Capture the cell that displays the provided text and extract its (x, y) central coordinate. 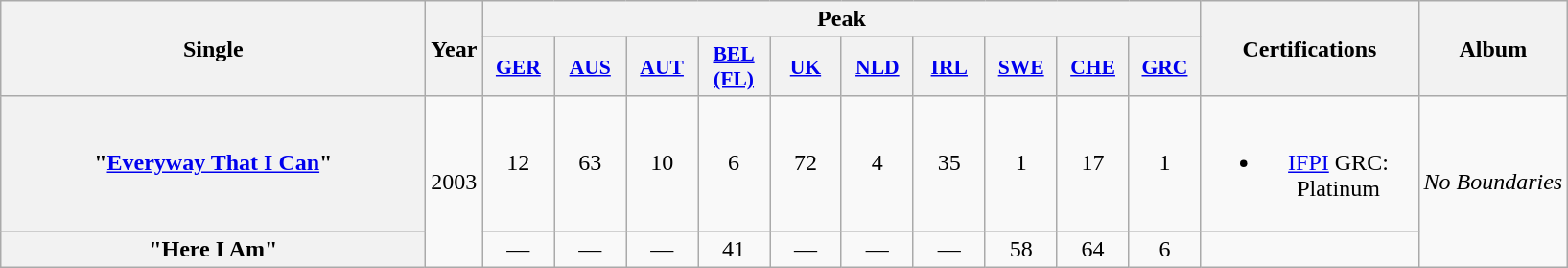
4 (877, 163)
Year (455, 48)
63 (591, 163)
UK (806, 67)
17 (1093, 163)
GER (518, 67)
10 (662, 163)
CHE (1093, 67)
Album (1493, 48)
12 (518, 163)
41 (735, 249)
NLD (877, 67)
Single (213, 48)
BEL(FL) (735, 67)
58 (1020, 249)
Certifications (1310, 48)
No Boundaries (1493, 182)
72 (806, 163)
Peak (842, 19)
2003 (455, 182)
64 (1093, 249)
GRC (1164, 67)
AUT (662, 67)
SWE (1020, 67)
"Here I Am" (213, 249)
35 (949, 163)
"Everyway That I Can" (213, 163)
IFPI GRC: Platinum (1310, 163)
IRL (949, 67)
AUS (591, 67)
